For the text-containing cell, return its midpoint in (x, y) coordinate format. 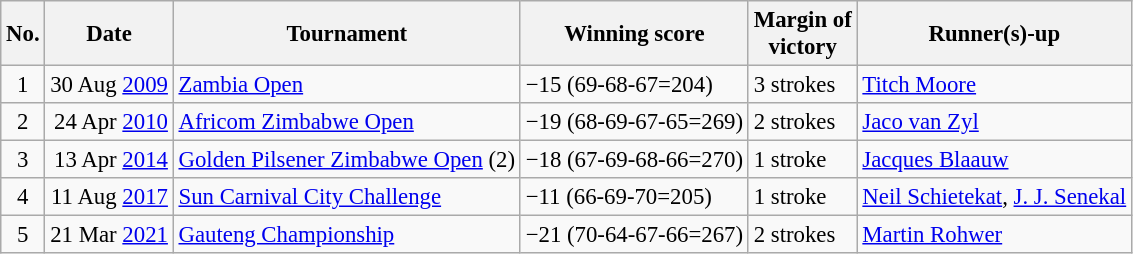
Runner(s)-up (994, 34)
Jacques Blaauw (994, 160)
−18 (67-69-68-66=270) (634, 160)
Golden Pilsener Zimbabwe Open (2) (346, 160)
3 strokes (802, 85)
13 Apr 2014 (109, 160)
−19 (68-69-67-65=269) (634, 122)
Gauteng Championship (346, 235)
Date (109, 34)
30 Aug 2009 (109, 85)
−21 (70-64-67-66=267) (634, 235)
−11 (66-69-70=205) (634, 197)
Titch Moore (994, 85)
3 (23, 160)
Tournament (346, 34)
Africom Zimbabwe Open (346, 122)
Neil Schietekat, J. J. Senekal (994, 197)
−15 (69-68-67=204) (634, 85)
4 (23, 197)
No. (23, 34)
Zambia Open (346, 85)
Jaco van Zyl (994, 122)
2 (23, 122)
Margin ofvictory (802, 34)
Martin Rohwer (994, 235)
5 (23, 235)
Sun Carnival City Challenge (346, 197)
Winning score (634, 34)
24 Apr 2010 (109, 122)
11 Aug 2017 (109, 197)
1 (23, 85)
21 Mar 2021 (109, 235)
